Output the (X, Y) coordinate of the center of the cell containing the given text.  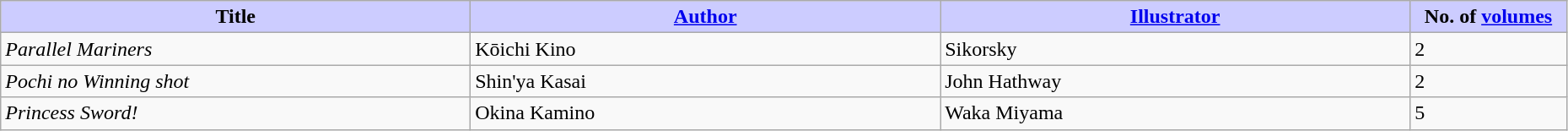
Waka Miyama (1176, 113)
5 (1489, 113)
Okina Kamino (705, 113)
Sikorsky (1176, 49)
Princess Sword! (236, 113)
Shin'ya Kasai (705, 81)
Illustrator (1176, 17)
No. of volumes (1489, 17)
John Hathway (1176, 81)
Pochi no Winning shot (236, 81)
Author (705, 17)
Parallel Mariners (236, 49)
Title (236, 17)
Kōichi Kino (705, 49)
